Identify which cell holds the provided text, then report its (x, y) central coordinate. 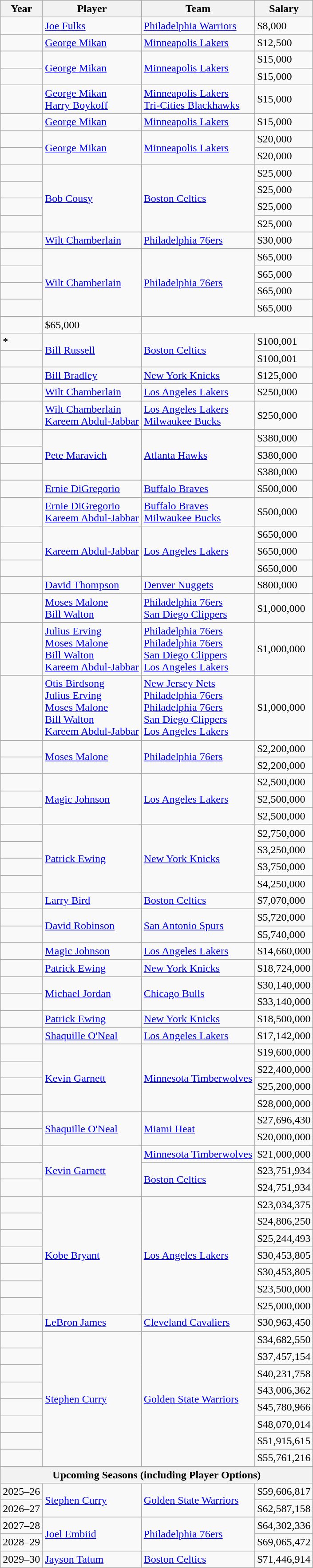
Julius ErvingMoses MaloneBill WaltonKareem Abdul-Jabbar (92, 649)
$8,000 (284, 26)
$25,000,000 (284, 1306)
Bill Russell (92, 350)
$18,724,000 (284, 968)
Miami Heat (198, 1128)
2025–26 (21, 1492)
Denver Nuggets (198, 585)
$17,142,000 (284, 1036)
Joel Embiid (92, 1534)
$64,302,336 (284, 1525)
$28,000,000 (284, 1103)
$45,780,966 (284, 1407)
$14,660,000 (284, 951)
Chicago Bulls (198, 993)
$48,070,014 (284, 1424)
Bill Bradley (92, 375)
Philadelphia Warriors (198, 26)
* (21, 342)
Pete Maravich (92, 455)
Joe Fulks (92, 26)
$25,244,493 (284, 1238)
$30,963,450 (284, 1323)
$43,006,362 (284, 1390)
Year (21, 9)
Upcoming Seasons (including Player Options) (157, 1475)
Buffalo BravesMilwaukee Bucks (198, 511)
David Thompson (92, 585)
Jayson Tatum (92, 1559)
$51,915,615 (284, 1441)
Kobe Bryant (92, 1255)
$18,500,000 (284, 1019)
Ernie DiGregorioKareem Abdul-Jabbar (92, 511)
$59,606,817 (284, 1492)
Los Angeles LakersMilwaukee Bucks (198, 415)
David Robinson (92, 926)
$23,034,375 (284, 1205)
$23,751,934 (284, 1171)
Ernie DiGregorio (92, 489)
Cleveland Cavaliers (198, 1323)
$3,750,000 (284, 867)
Player (92, 9)
Michael Jordan (92, 993)
Salary (284, 9)
$125,000 (284, 375)
$24,806,250 (284, 1221)
$800,000 (284, 585)
Moses Malone (92, 757)
$20,000,000 (284, 1137)
Atlanta Hawks (198, 455)
$37,457,154 (284, 1356)
$69,065,472 (284, 1542)
George MikanHarry Boykoff (92, 99)
Minneapolis LakersTri-Cities Blackhawks (198, 99)
Team (198, 9)
$33,140,000 (284, 1002)
New Jersey NetsPhiladelphia 76ersPhiladelphia 76ersSan Diego ClippersLos Angeles Lakers (198, 708)
$71,446,914 (284, 1559)
$25,200,000 (284, 1086)
2026–27 (21, 1509)
Wilt ChamberlainKareem Abdul-Jabbar (92, 415)
$19,600,000 (284, 1052)
San Antonio Spurs (198, 926)
2028–29 (21, 1542)
$30,140,000 (284, 985)
$3,250,000 (284, 850)
Buffalo Braves (198, 489)
$27,696,430 (284, 1120)
$5,720,000 (284, 918)
$34,682,550 (284, 1339)
Bob Cousy (92, 198)
$22,400,000 (284, 1069)
2027–28 (21, 1525)
$21,000,000 (284, 1154)
$40,231,758 (284, 1373)
2029–30 (21, 1559)
Otis BirdsongJulius ErvingMoses MaloneBill WaltonKareem Abdul-Jabbar (92, 708)
$5,740,000 (284, 934)
$62,587,158 (284, 1509)
$55,761,216 (284, 1458)
Kareem Abdul-Jabbar (92, 552)
Philadelphia 76ersSan Diego Clippers (198, 608)
$24,751,934 (284, 1188)
$23,500,000 (284, 1289)
Moses MaloneBill Walton (92, 608)
LeBron James (92, 1323)
Larry Bird (92, 901)
$4,250,000 (284, 883)
$2,750,000 (284, 833)
$7,070,000 (284, 901)
$12,500 (284, 43)
Philadelphia 76ersPhiladelphia 76ersSan Diego ClippersLos Angeles Lakers (198, 649)
$30,000 (284, 240)
